Pinpoint the cell where the given text exists, returning its (x, y) midpoint coordinate. 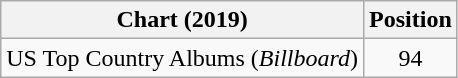
Chart (2019) (182, 20)
Position (411, 20)
US Top Country Albums (Billboard) (182, 58)
94 (411, 58)
